Output the [x, y] coordinate of the center of the cell containing the given text.  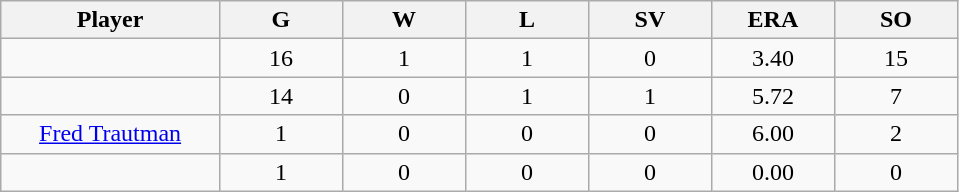
W [404, 20]
Player [110, 20]
G [280, 20]
SO [896, 20]
0.00 [772, 172]
14 [280, 96]
5.72 [772, 96]
SV [650, 20]
15 [896, 58]
3.40 [772, 58]
16 [280, 58]
L [526, 20]
7 [896, 96]
2 [896, 134]
6.00 [772, 134]
ERA [772, 20]
Fred Trautman [110, 134]
